Identify which cell holds the provided text, then report its (x, y) central coordinate. 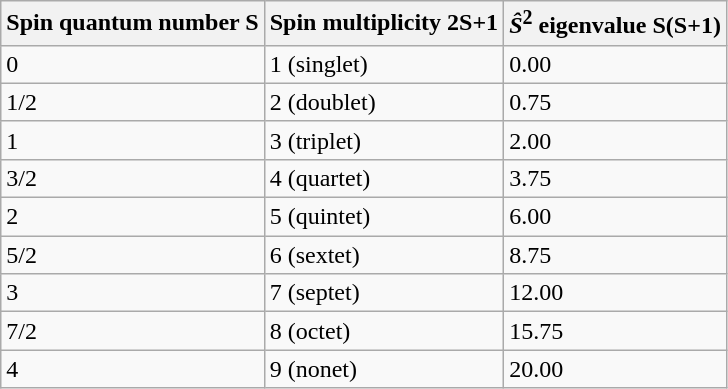
1/2 (132, 102)
0 (132, 64)
Spin multiplicity 2S+1 (384, 24)
7/2 (132, 331)
5/2 (132, 255)
1 (132, 140)
6 (sextet) (384, 255)
1 (singlet) (384, 64)
2 (132, 217)
0.75 (616, 102)
5 (quintet) (384, 217)
7 (septet) (384, 293)
3 (132, 293)
0.00 (616, 64)
3 (triplet) (384, 140)
6.00 (616, 217)
8.75 (616, 255)
Spin quantum number S (132, 24)
12.00 (616, 293)
8 (octet) (384, 331)
3.75 (616, 178)
20.00 (616, 369)
Ŝ2 eigenvalue S(S+1) (616, 24)
15.75 (616, 331)
4 (132, 369)
4 (quartet) (384, 178)
9 (nonet) (384, 369)
2.00 (616, 140)
2 (doublet) (384, 102)
3/2 (132, 178)
